Capture the cell that displays the provided text and extract its (X, Y) central coordinate. 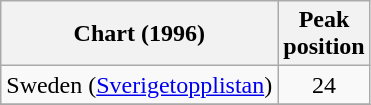
Peakposition (324, 34)
Sweden (Sverigetopplistan) (140, 85)
24 (324, 85)
Chart (1996) (140, 34)
